Return the (x, y) coordinate for the center point of the cell that contains the specified text.  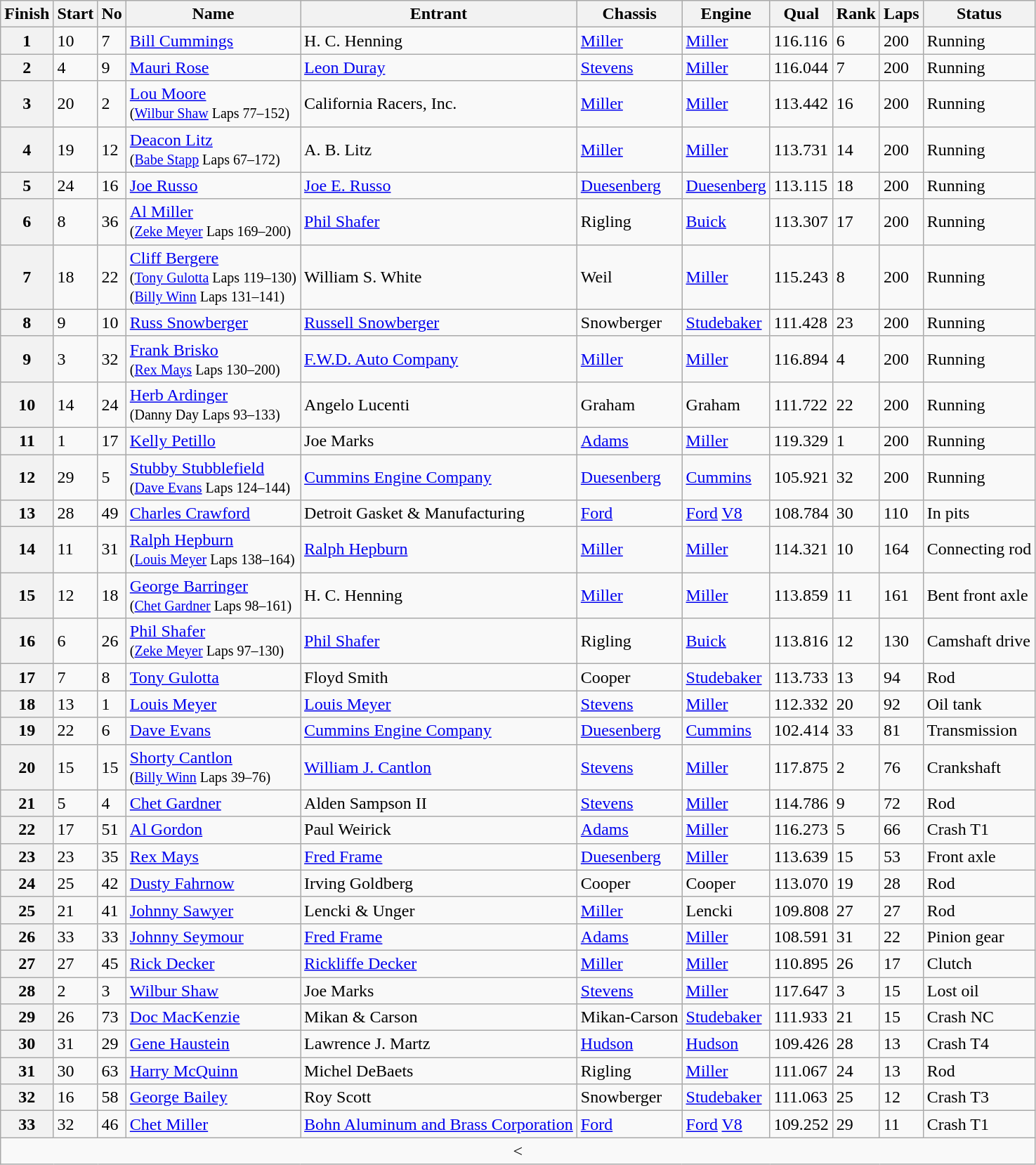
49 (112, 514)
California Racers, Inc. (439, 104)
73 (112, 1017)
Bill Cummings (213, 41)
113.639 (801, 857)
Kelly Petillo (213, 441)
Phil Shafer(Zeke Meyer Laps 97–130) (213, 641)
114.321 (801, 549)
William S. White (439, 277)
116.116 (801, 41)
Tony Gulotta (213, 677)
92 (901, 704)
113.442 (801, 104)
108.591 (801, 937)
Wilbur Shaw (213, 990)
Michel DeBaets (439, 1071)
109.808 (801, 910)
63 (112, 1071)
Weil (629, 277)
46 (112, 1124)
36 (112, 222)
Rex Mays (213, 857)
Chet Miller (213, 1124)
Russ Snowberger (213, 323)
Crash T3 (979, 1098)
Johnny Sawyer (213, 910)
116.894 (801, 358)
Camshaft drive (979, 641)
72 (901, 803)
Clutch (979, 963)
Joe Russo (213, 186)
113.307 (801, 222)
In pits (979, 514)
Dave Evans (213, 731)
Doc MacKenzie (213, 1017)
Lencki (726, 910)
114.786 (801, 803)
119.329 (801, 441)
Gene Haustein (213, 1044)
No (112, 14)
113.731 (801, 149)
35 (112, 857)
Charles Crawford (213, 514)
110.895 (801, 963)
164 (901, 549)
Harry McQuinn (213, 1071)
113.115 (801, 186)
Al Miller(Zeke Meyer Laps 169–200) (213, 222)
A. B. Litz (439, 149)
113.816 (801, 641)
45 (112, 963)
113.859 (801, 596)
111.067 (801, 1071)
Bohn Aluminum and Brass Corporation (439, 1124)
Lawrence J. Martz (439, 1044)
117.875 (801, 767)
Name (213, 14)
115.243 (801, 277)
Detroit Gasket & Manufacturing (439, 514)
Transmission (979, 731)
111.428 (801, 323)
58 (112, 1098)
Front axle (979, 857)
Angelo Lucenti (439, 405)
130 (901, 641)
110 (901, 514)
53 (901, 857)
109.426 (801, 1044)
Rickliffe Decker (439, 963)
Bent front axle (979, 596)
42 (112, 883)
< (518, 1151)
Johnny Seymour (213, 937)
109.252 (801, 1124)
112.332 (801, 704)
William J. Cantlon (439, 767)
Irving Goldberg (439, 883)
Chassis (629, 14)
Floyd Smith (439, 677)
Rank (855, 14)
Al Gordon (213, 830)
Lost oil (979, 990)
Crankshaft (979, 767)
111.933 (801, 1017)
Oil tank (979, 704)
Mauri Rose (213, 67)
Ralph Hepburn (439, 549)
Shorty Cantlon(Billy Winn Laps 39–76) (213, 767)
Dusty Fahrnow (213, 883)
Cliff Bergere(Tony Gulotta Laps 119–130)(Billy Winn Laps 131–141) (213, 277)
161 (901, 596)
111.063 (801, 1098)
81 (901, 731)
Crash NC (979, 1017)
105.921 (801, 476)
116.273 (801, 830)
Engine (726, 14)
Alden Sampson II (439, 803)
Entrant (439, 14)
41 (112, 910)
Mikan-Carson (629, 1017)
94 (901, 677)
Frank Brisko(Rex Mays Laps 130–200) (213, 358)
111.722 (801, 405)
Laps (901, 14)
Joe E. Russo (439, 186)
Pinion gear (979, 937)
102.414 (801, 731)
Connecting rod (979, 549)
Crash T4 (979, 1044)
Leon Duray (439, 67)
51 (112, 830)
Paul Weirick (439, 830)
Chet Gardner (213, 803)
Rick Decker (213, 963)
F.W.D. Auto Company (439, 358)
116.044 (801, 67)
George Barringer (Chet Gardner Laps 98–161) (213, 596)
117.647 (801, 990)
Status (979, 14)
Russell Snowberger (439, 323)
Ralph Hepburn(Louis Meyer Laps 138–164) (213, 549)
Lencki & Unger (439, 910)
Start (76, 14)
Herb Ardinger (Danny Day Laps 93–133) (213, 405)
Deacon Litz(Babe Stapp Laps 67–172) (213, 149)
Finish (27, 14)
66 (901, 830)
Roy Scott (439, 1098)
Stubby Stubblefield(Dave Evans Laps 124–144) (213, 476)
76 (901, 767)
113.733 (801, 677)
Qual (801, 14)
George Bailey (213, 1098)
Mikan & Carson (439, 1017)
113.070 (801, 883)
108.784 (801, 514)
Lou Moore(Wilbur Shaw Laps 77–152) (213, 104)
